Return (X, Y) of the center of cell containing provided text 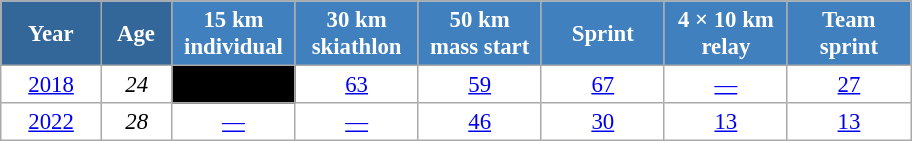
67 (602, 85)
2022 (52, 122)
46 (480, 122)
30 km skiathlon (356, 34)
Age (136, 34)
28 (136, 122)
15 km individual (234, 34)
63 (356, 85)
59 (480, 85)
27 (848, 85)
50 km mass start (480, 34)
Sprint (602, 34)
24 (136, 85)
2018 (52, 85)
4 × 10 km relay (726, 34)
30 (602, 122)
Team sprint (848, 34)
Year (52, 34)
